Locate the cell with the specified text and output its (x, y) center coordinate. 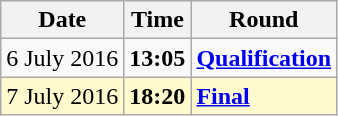
6 July 2016 (62, 58)
13:05 (158, 58)
Round (264, 20)
Time (158, 20)
18:20 (158, 96)
Date (62, 20)
7 July 2016 (62, 96)
Qualification (264, 58)
Final (264, 96)
